Extract the [x, y] coordinate from the center of the cell holding the provided text.  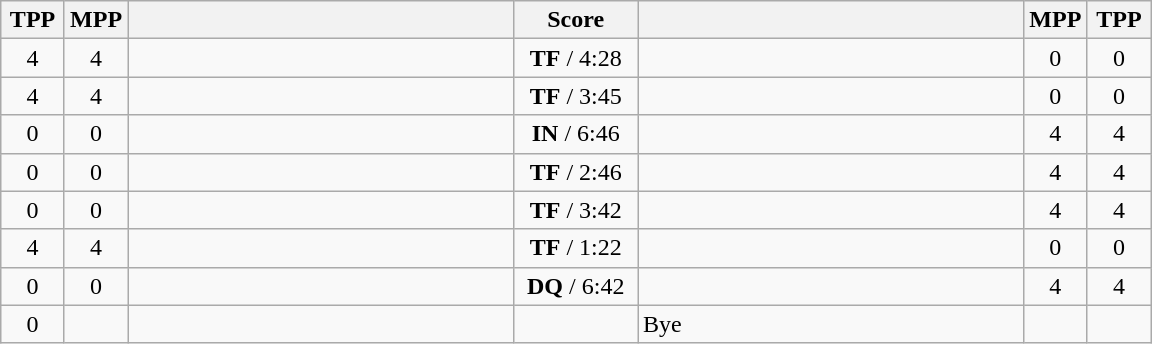
TF / 3:45 [576, 96]
DQ / 6:42 [576, 286]
TF / 2:46 [576, 172]
TF / 3:42 [576, 210]
Bye [831, 324]
TF / 4:28 [576, 58]
TF / 1:22 [576, 248]
Score [576, 20]
IN / 6:46 [576, 134]
